Detect which cell encompasses the target text, then output its (X, Y) center coordinate. 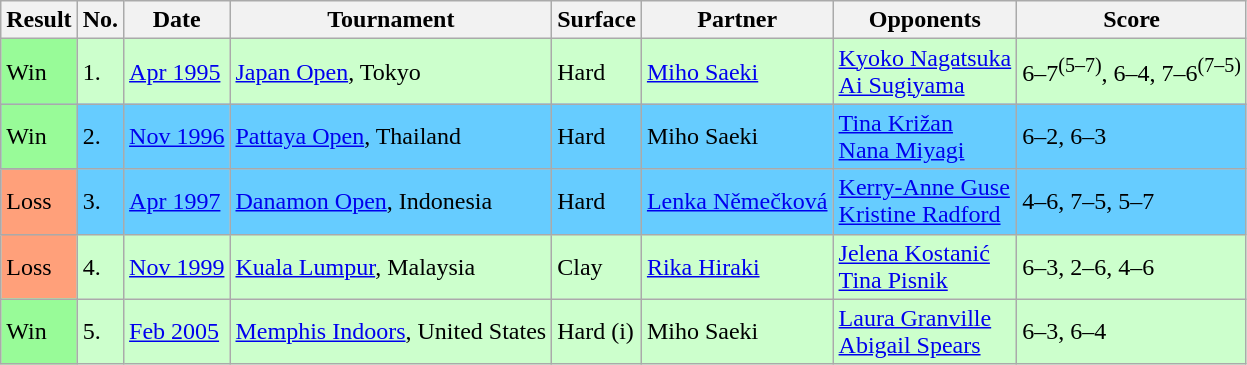
Nov 1996 (177, 136)
Tina Križan Nana Miyagi (925, 136)
Opponents (925, 20)
Japan Open, Tokyo (391, 72)
2. (100, 136)
4–6, 7–5, 5–7 (1132, 202)
Feb 2005 (177, 332)
1. (100, 72)
Apr 1995 (177, 72)
Danamon Open, Indonesia (391, 202)
No. (100, 20)
Score (1132, 20)
6–3, 6–4 (1132, 332)
Pattaya Open, Thailand (391, 136)
Partner (737, 20)
3. (100, 202)
Lenka Němečková (737, 202)
6–3, 2–6, 4–6 (1132, 266)
6–7(5–7), 6–4, 7–6(7–5) (1132, 72)
Result (39, 20)
Date (177, 20)
Tournament (391, 20)
4. (100, 266)
Kuala Lumpur, Malaysia (391, 266)
Nov 1999 (177, 266)
5. (100, 332)
Surface (597, 20)
Rika Hiraki (737, 266)
Kyoko Nagatsuka Ai Sugiyama (925, 72)
Clay (597, 266)
Memphis Indoors, United States (391, 332)
6–2, 6–3 (1132, 136)
Jelena Kostanić Tina Pisnik (925, 266)
Kerry-Anne Guse Kristine Radford (925, 202)
Apr 1997 (177, 202)
Hard (i) (597, 332)
Laura Granville Abigail Spears (925, 332)
